Locate the cell with the specified text and output its (X, Y) center coordinate. 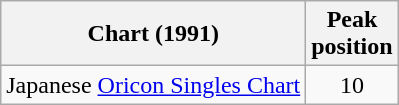
Peakposition (352, 34)
Chart (1991) (154, 34)
10 (352, 85)
Japanese Oricon Singles Chart (154, 85)
